Detect which cell encompasses the target text, then output its (x, y) center coordinate. 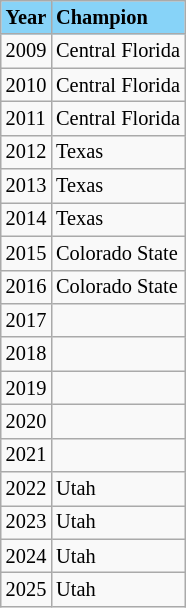
2019 (26, 388)
Champion (118, 17)
Year (26, 17)
2017 (26, 320)
2020 (26, 421)
2025 (26, 589)
2014 (26, 219)
2023 (26, 522)
2013 (26, 186)
2021 (26, 455)
2012 (26, 152)
2009 (26, 51)
2022 (26, 489)
2010 (26, 85)
2016 (26, 287)
2015 (26, 253)
2018 (26, 354)
2024 (26, 556)
2011 (26, 118)
